Extract the (x, y) coordinate from the center of the cell holding the provided text.  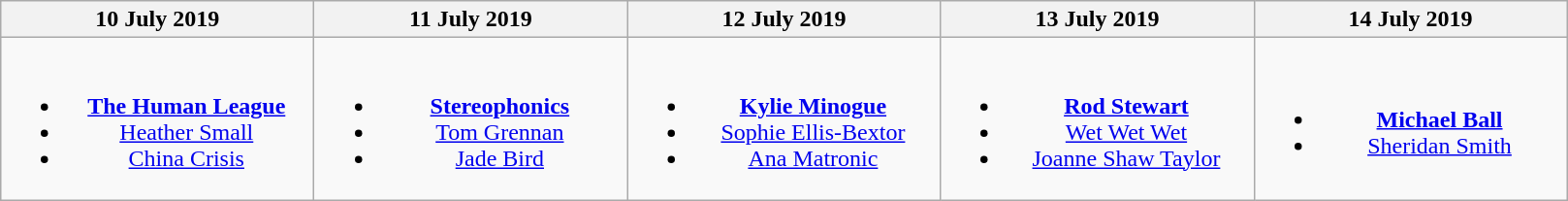
Rod StewartWet Wet WetJoanne Shaw Taylor (1098, 118)
Michael BallSheridan Smith (1410, 118)
The Human LeagueHeather SmallChina Crisis (157, 118)
10 July 2019 (157, 19)
StereophonicsTom GrennanJade Bird (471, 118)
12 July 2019 (784, 19)
Kylie MinogueSophie Ellis-BextorAna Matronic (784, 118)
14 July 2019 (1410, 19)
13 July 2019 (1098, 19)
11 July 2019 (471, 19)
